Provide the (x, y) coordinate of the cell's center where the given text is located.  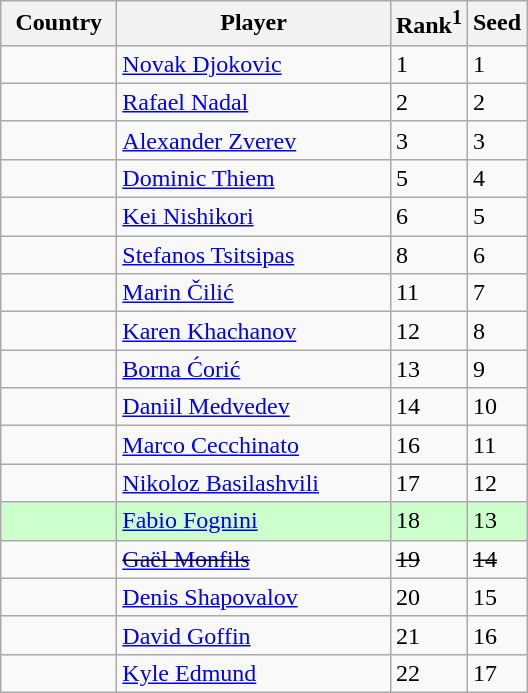
Daniil Medvedev (254, 407)
9 (496, 369)
Country (59, 24)
18 (428, 521)
Alexander Zverev (254, 140)
4 (496, 178)
Novak Djokovic (254, 64)
Marco Cecchinato (254, 445)
Rafael Nadal (254, 102)
Player (254, 24)
15 (496, 597)
Seed (496, 24)
Kyle Edmund (254, 673)
Borna Ćorić (254, 369)
Dominic Thiem (254, 178)
Stefanos Tsitsipas (254, 255)
10 (496, 407)
7 (496, 293)
Denis Shapovalov (254, 597)
Nikoloz Basilashvili (254, 483)
21 (428, 635)
Karen Khachanov (254, 331)
Rank1 (428, 24)
19 (428, 559)
Kei Nishikori (254, 217)
20 (428, 597)
22 (428, 673)
David Goffin (254, 635)
Gaël Monfils (254, 559)
Marin Čilić (254, 293)
Fabio Fognini (254, 521)
